Output the [x, y] coordinate of the center of the cell containing the given text.  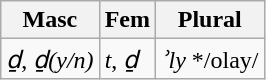
ḏ, ḏ(y/n) [50, 59]
Plural [210, 20]
Fem [127, 20]
t, ḏ [127, 59]
ʾly */olay/ [210, 59]
Masc [50, 20]
